Provide the [x, y] coordinate of the cell's center where the given text is located.  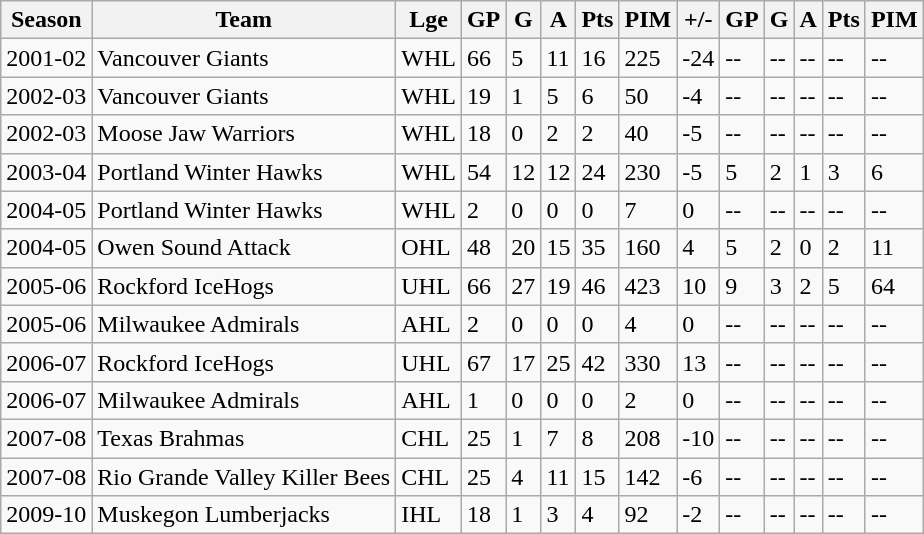
160 [648, 248]
Season [46, 20]
2009-10 [46, 515]
24 [598, 172]
46 [598, 286]
64 [894, 286]
50 [648, 96]
42 [598, 362]
225 [648, 58]
-2 [698, 515]
92 [648, 515]
208 [648, 438]
48 [483, 248]
67 [483, 362]
Lge [429, 20]
Team [244, 20]
-10 [698, 438]
423 [648, 286]
13 [698, 362]
IHL [429, 515]
Moose Jaw Warriors [244, 134]
9 [742, 286]
20 [524, 248]
27 [524, 286]
35 [598, 248]
Rio Grande Valley Killer Bees [244, 477]
Muskegon Lumberjacks [244, 515]
142 [648, 477]
10 [698, 286]
40 [648, 134]
16 [598, 58]
-24 [698, 58]
Texas Brahmas [244, 438]
2003-04 [46, 172]
-4 [698, 96]
Owen Sound Attack [244, 248]
330 [648, 362]
8 [598, 438]
2001-02 [46, 58]
OHL [429, 248]
17 [524, 362]
-6 [698, 477]
+/- [698, 20]
230 [648, 172]
54 [483, 172]
